Determine the (x, y) coordinate at the center of the cell enclosing the given text.  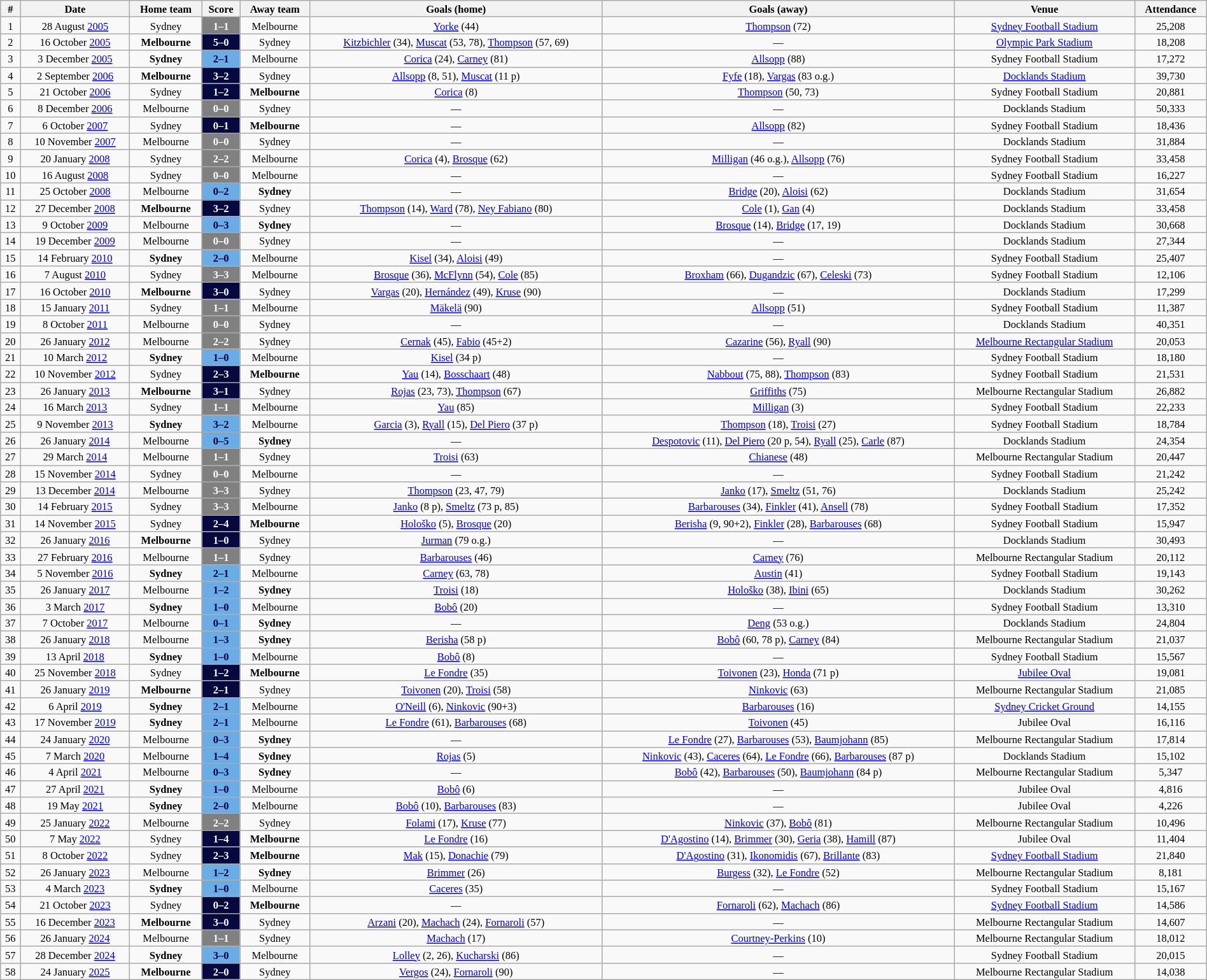
Goals (away) (778, 9)
26,882 (1170, 390)
5,347 (1170, 772)
14,586 (1170, 905)
8 October 2011 (75, 324)
17,352 (1170, 507)
19,143 (1170, 573)
Nabbout (75, 88), Thompson (83) (778, 374)
Hološko (38), Ibini (65) (778, 590)
18,180 (1170, 357)
21,840 (1170, 855)
Allsopp (8, 51), Muscat (11 p) (456, 75)
19 December 2009 (75, 241)
Bridge (20), Aloisi (62) (778, 191)
3–1 (221, 390)
Cole (1), Gan (4) (778, 208)
26 January 2019 (75, 689)
14,607 (1170, 921)
10 March 2012 (75, 357)
18,436 (1170, 125)
20,447 (1170, 457)
Thompson (50, 73) (778, 92)
Despotovic (11), Del Piero (20 p, 54), Ryall (25), Carle (87) (778, 440)
Le Fondre (16) (456, 839)
26 January 2018 (75, 639)
21 (10, 357)
Janko (17), Smeltz (51, 76) (778, 490)
2–4 (221, 523)
26 January 2013 (75, 390)
Ninkovic (63) (778, 689)
24 January 2025 (75, 971)
49 (10, 822)
58 (10, 971)
50 (10, 839)
15,567 (1170, 656)
9 October 2009 (75, 225)
16 October 2005 (75, 42)
Bobô (6) (456, 789)
Garcia (3), Ryall (15), Del Piero (37 p) (456, 423)
29 March 2014 (75, 457)
18,012 (1170, 938)
24,354 (1170, 440)
Caceres (35) (456, 888)
16 (10, 274)
9 (10, 158)
21 October 2023 (75, 905)
25,407 (1170, 258)
29 (10, 490)
Cernak (45), Fabio (45+2) (456, 341)
21,085 (1170, 689)
Sydney Cricket Ground (1045, 706)
4 March 2023 (75, 888)
16 March 2013 (75, 407)
18,784 (1170, 423)
Score (221, 9)
Brimmer (26) (456, 872)
0–5 (221, 440)
45 (10, 756)
27 February 2016 (75, 557)
31,884 (1170, 141)
20,015 (1170, 955)
16 December 2023 (75, 921)
19,081 (1170, 672)
34 (10, 573)
20 (10, 341)
25,242 (1170, 490)
26 January 2012 (75, 341)
Thompson (14), Ward (78), Ney Fabiano (80) (456, 208)
26 January 2024 (75, 938)
36 (10, 606)
14 November 2015 (75, 523)
Lolley (2, 26), Kucharski (86) (456, 955)
17,814 (1170, 739)
Toivonen (23), Honda (71 p) (778, 672)
26 January 2017 (75, 590)
Bobô (42), Barbarouses (50), Baumjohann (84 p) (778, 772)
7 October 2017 (75, 623)
Corica (4), Brosque (62) (456, 158)
10 November 2012 (75, 374)
Le Fondre (61), Barbarouses (68) (456, 722)
D'Agostino (14), Brimmer (30), Geria (38), Hamill (87) (778, 839)
14,038 (1170, 971)
50,333 (1170, 108)
Hološko (5), Brosque (20) (456, 523)
14 February 2015 (75, 507)
1–3 (221, 639)
Broxham (66), Dugandzic (67), Celeski (73) (778, 274)
Bobô (20) (456, 606)
28 (10, 473)
35 (10, 590)
28 December 2024 (75, 955)
44 (10, 739)
5 (10, 92)
19 (10, 324)
7 March 2020 (75, 756)
16 October 2010 (75, 291)
14,155 (1170, 706)
3 December 2005 (75, 59)
Berisha (58 p) (456, 639)
38 (10, 639)
32 (10, 540)
31 (10, 523)
Mak (15), Donachie (79) (456, 855)
14 (10, 241)
42 (10, 706)
Burgess (32), Le Fondre (52) (778, 872)
27 (10, 457)
Yau (14), Bosschaart (48) (456, 374)
Corica (24), Carney (81) (456, 59)
4 (10, 75)
Bobô (8) (456, 656)
26 January 2023 (75, 872)
Allsopp (51) (778, 308)
Olympic Park Stadium (1045, 42)
30 (10, 507)
Brosque (14), Bridge (17, 19) (778, 225)
15,102 (1170, 756)
31,654 (1170, 191)
Vergos (24), Fornaroli (90) (456, 971)
Bobô (10), Barbarouses (83) (456, 806)
Venue (1045, 9)
Kisel (34 p) (456, 357)
Courtney-Perkins (10) (778, 938)
Cazarine (56), Ryall (90) (778, 341)
8 (10, 141)
10 (10, 174)
25 October 2008 (75, 191)
48 (10, 806)
Goals (home) (456, 9)
Barbarouses (46) (456, 557)
Arzani (20), Machach (24), Fornaroli (57) (456, 921)
15,167 (1170, 888)
43 (10, 722)
18,208 (1170, 42)
40,351 (1170, 324)
Troisi (18) (456, 590)
11,404 (1170, 839)
55 (10, 921)
37 (10, 623)
7 August 2010 (75, 274)
Carney (63, 78) (456, 573)
Janko (8 p), Smeltz (73 p, 85) (456, 507)
52 (10, 872)
6 April 2019 (75, 706)
Thompson (72) (778, 25)
Corica (8) (456, 92)
Yau (85) (456, 407)
16,227 (1170, 174)
53 (10, 888)
Fyfe (18), Vargas (83 o.g.) (778, 75)
25 November 2018 (75, 672)
27 December 2008 (75, 208)
12 (10, 208)
7 May 2022 (75, 839)
13 December 2014 (75, 490)
Ninkovic (37), Bobô (81) (778, 822)
3 March 2017 (75, 606)
Machach (17) (456, 938)
21 October 2006 (75, 92)
Brosque (36), McFlynn (54), Cole (85) (456, 274)
15 (10, 258)
Carney (76) (778, 557)
Kisel (34), Aloisi (49) (456, 258)
20,881 (1170, 92)
13,310 (1170, 606)
Ninkovic (43), Caceres (64), Le Fondre (66), Barbarouses (87 p) (778, 756)
15 November 2014 (75, 473)
4,816 (1170, 789)
Yorke (44) (456, 25)
13 (10, 225)
6 October 2007 (75, 125)
Folami (17), Kruse (77) (456, 822)
17 (10, 291)
2 September 2006 (75, 75)
51 (10, 855)
11,387 (1170, 308)
25 January 2022 (75, 822)
5 November 2016 (75, 573)
Milligan (46 o.g.), Allsopp (76) (778, 158)
Troisi (63) (456, 457)
24 January 2020 (75, 739)
25 (10, 423)
Chianese (48) (778, 457)
8 October 2022 (75, 855)
17,299 (1170, 291)
Vargas (20), Hernández (49), Kruse (90) (456, 291)
Le Fondre (27), Barbarouses (53), Baumjohann (85) (778, 739)
23 (10, 390)
4,226 (1170, 806)
16,116 (1170, 722)
10 November 2007 (75, 141)
Griffiths (75) (778, 390)
26 January 2016 (75, 540)
20,053 (1170, 341)
Berisha (9, 90+2), Finkler (28), Barbarouses (68) (778, 523)
D'Agostino (31), Ikonomidis (67), Brillante (83) (778, 855)
Away team (275, 9)
2 (10, 42)
Deng (53 o.g.) (778, 623)
9 November 2013 (75, 423)
8,181 (1170, 872)
27,344 (1170, 241)
25,208 (1170, 25)
39,730 (1170, 75)
Bobô (60, 78 p), Carney (84) (778, 639)
Rojas (23, 73), Thompson (67) (456, 390)
Jurman (79 o.g.) (456, 540)
47 (10, 789)
46 (10, 772)
20,112 (1170, 557)
4 April 2021 (75, 772)
6 (10, 108)
Milligan (3) (778, 407)
Allsopp (82) (778, 125)
15 January 2011 (75, 308)
Mäkelä (90) (456, 308)
56 (10, 938)
41 (10, 689)
Kitzbichler (34), Muscat (53, 78), Thompson (57, 69) (456, 42)
30,493 (1170, 540)
13 April 2018 (75, 656)
12,106 (1170, 274)
24,804 (1170, 623)
30,262 (1170, 590)
1 (10, 25)
54 (10, 905)
20 January 2008 (75, 158)
Toivonen (20), Troisi (58) (456, 689)
Thompson (18), Troisi (27) (778, 423)
16 August 2008 (75, 174)
Date (75, 9)
40 (10, 672)
22,233 (1170, 407)
39 (10, 656)
Thompson (23, 47, 79) (456, 490)
Austin (41) (778, 573)
22 (10, 374)
10,496 (1170, 822)
18 (10, 308)
Toivonen (45) (778, 722)
Le Fondre (35) (456, 672)
26 January 2014 (75, 440)
8 December 2006 (75, 108)
3 (10, 59)
11 (10, 191)
19 May 2021 (75, 806)
57 (10, 955)
5–0 (221, 42)
21,037 (1170, 639)
26 (10, 440)
Barbarouses (16) (778, 706)
17,272 (1170, 59)
28 August 2005 (75, 25)
15,947 (1170, 523)
Fornaroli (62), Machach (86) (778, 905)
# (10, 9)
Allsopp (88) (778, 59)
30,668 (1170, 225)
Attendance (1170, 9)
14 February 2010 (75, 258)
21,531 (1170, 374)
Home team (166, 9)
21,242 (1170, 473)
33 (10, 557)
7 (10, 125)
27 April 2021 (75, 789)
Rojas (5) (456, 756)
24 (10, 407)
Barbarouses (34), Finkler (41), Ansell (78) (778, 507)
O'Neill (6), Ninkovic (90+3) (456, 706)
17 November 2019 (75, 722)
